Find where the given text appears and provide that cell's center as [x, y] coordinate. 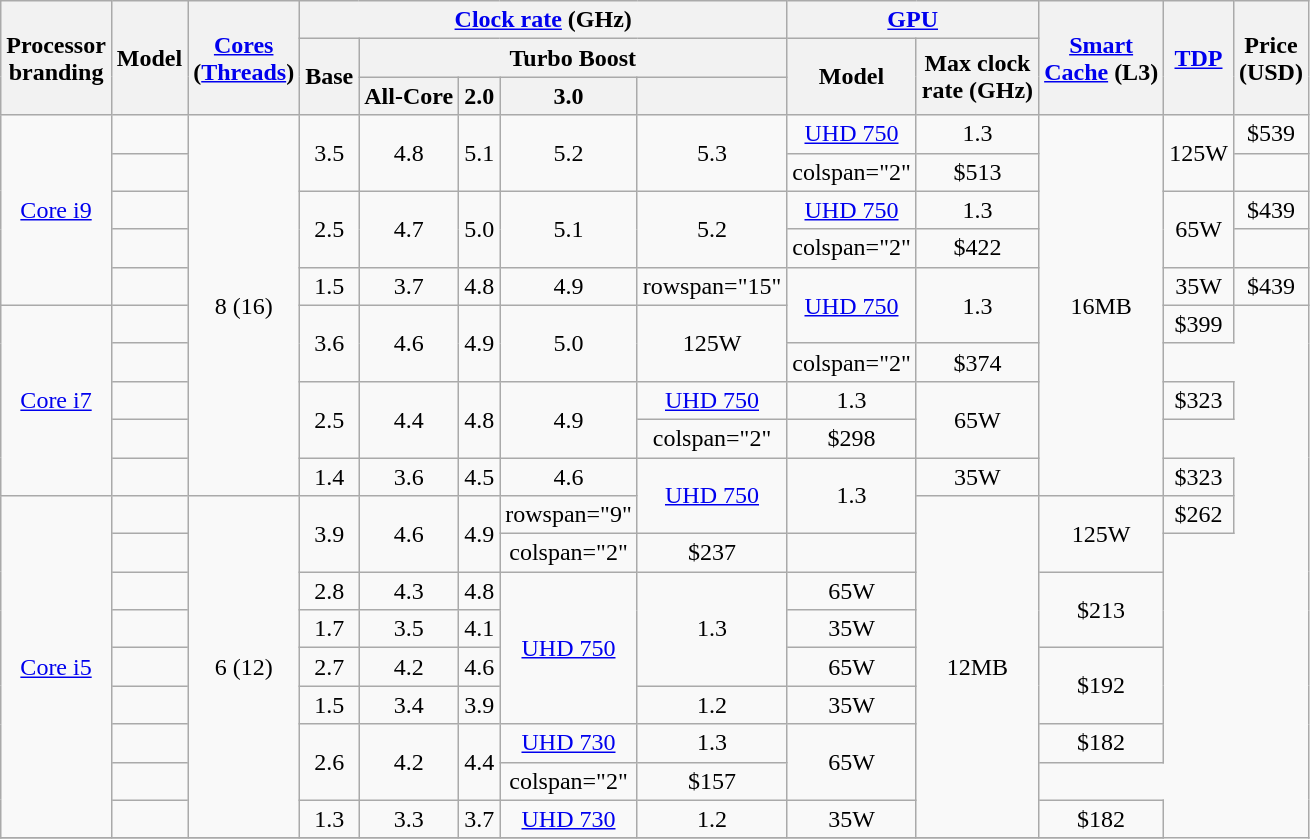
6 (12) [244, 668]
Core i5 [56, 668]
Clock rate (GHz) [544, 20]
5.3 [712, 153]
4.1 [480, 629]
$298 [852, 438]
Cores (Threads) [244, 58]
$157 [712, 781]
Smart Cache (L3) [1102, 58]
Max clock rate (GHz) [977, 77]
2.0 [480, 96]
3.4 [409, 705]
$192 [1102, 686]
rowspan="15" [712, 286]
2.7 [330, 667]
4.3 [409, 591]
2.6 [330, 762]
16MB [1102, 306]
2.8 [330, 591]
4.5 [480, 477]
$374 [977, 362]
4.7 [409, 229]
$237 [712, 553]
Core i9 [56, 210]
Price (USD) [1270, 58]
1.7 [330, 629]
Turbo Boost [573, 58]
$399 [1199, 324]
12MB [977, 668]
$213 [1102, 610]
$513 [977, 172]
$539 [1270, 134]
All-Core [409, 96]
Base [330, 77]
3.0 [569, 96]
1.4 [330, 477]
Core i7 [56, 400]
$262 [1199, 515]
rowspan="9" [569, 515]
TDP [1199, 58]
8 (16) [244, 306]
GPU [913, 20]
Processorbranding [56, 58]
$422 [977, 248]
3.3 [409, 819]
